Locate the cell with the specified text and output its [X, Y] center coordinate. 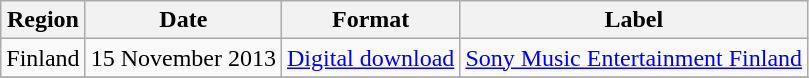
Region [43, 20]
Date [183, 20]
Format [371, 20]
Digital download [371, 58]
Sony Music Entertainment Finland [634, 58]
Label [634, 20]
Finland [43, 58]
15 November 2013 [183, 58]
